Provide the [x, y] coordinate of the cell's center where the given text is located.  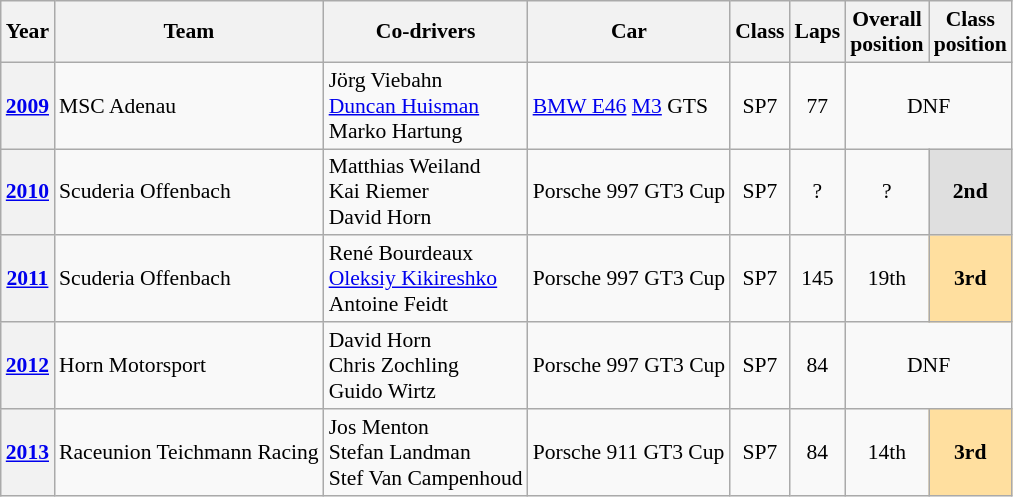
Team [189, 32]
2010 [28, 192]
Car [630, 32]
2012 [28, 366]
Jos Menton Stefan Landman Stef Van Campenhoud [426, 452]
14th [886, 452]
145 [818, 280]
MSC Adenau [189, 106]
2013 [28, 452]
Laps [818, 32]
2009 [28, 106]
Co-drivers [426, 32]
Jörg Viebahn Duncan Huisman Marko Hartung [426, 106]
BMW E46 M3 GTS [630, 106]
77 [818, 106]
Classposition [970, 32]
2nd [970, 192]
Horn Motorsport [189, 366]
2011 [28, 280]
René Bourdeaux Oleksiy Kikireshko Antoine Feidt [426, 280]
Overallposition [886, 32]
Class [760, 32]
19th [886, 280]
Matthias Weiland Kai Riemer David Horn [426, 192]
David Horn Chris Zochling Guido Wirtz [426, 366]
Year [28, 32]
Raceunion Teichmann Racing [189, 452]
Porsche 911 GT3 Cup [630, 452]
